Return the [x, y] coordinate for the center point of the cell that contains the specified text.  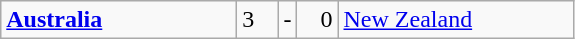
3 [258, 20]
New Zealand [456, 20]
- [288, 20]
Australia [119, 20]
0 [318, 20]
